From the cell containing the given text, extract its center point as [X, Y] coordinate. 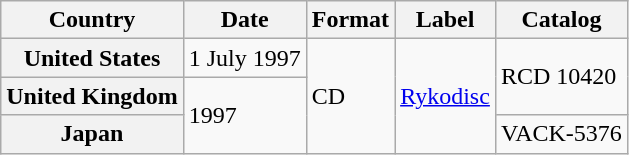
1997 [244, 115]
1 July 1997 [244, 58]
Japan [92, 134]
Rykodisc [446, 96]
VACK-5376 [561, 134]
Label [446, 20]
Format [350, 20]
Country [92, 20]
Date [244, 20]
Catalog [561, 20]
RCD 10420 [561, 77]
United States [92, 58]
United Kingdom [92, 96]
CD [350, 96]
